Determine the [X, Y] coordinate at the center of the cell enclosing the given text.  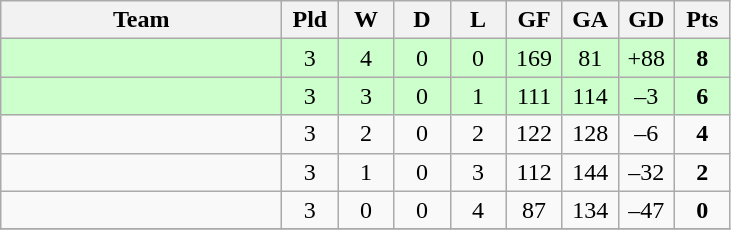
GA [590, 20]
D [422, 20]
GF [534, 20]
–6 [646, 134]
8 [702, 58]
Pts [702, 20]
L [478, 20]
Pld [310, 20]
6 [702, 96]
81 [590, 58]
+88 [646, 58]
–3 [646, 96]
114 [590, 96]
128 [590, 134]
169 [534, 58]
111 [534, 96]
W [366, 20]
112 [534, 172]
134 [590, 210]
–47 [646, 210]
87 [534, 210]
144 [590, 172]
Team [142, 20]
GD [646, 20]
122 [534, 134]
–32 [646, 172]
